Provide the (X, Y) coordinate of the cell's center where the given text is located.  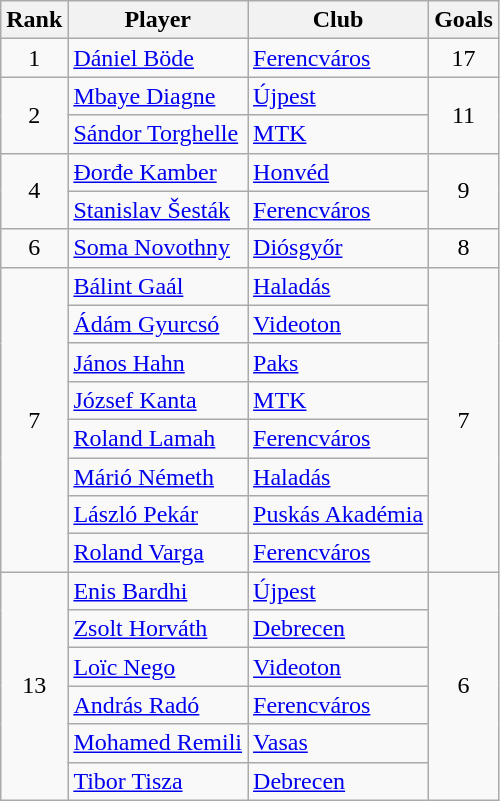
13 (34, 686)
Enis Bardhi (158, 591)
Puskás Akadémia (338, 515)
Paks (338, 362)
Tibor Tisza (158, 781)
László Pekár (158, 515)
Soma Novothny (158, 248)
Dániel Böde (158, 58)
17 (464, 58)
11 (464, 115)
Player (158, 20)
Zsolt Horváth (158, 629)
Bálint Gaál (158, 286)
9 (464, 191)
Mbaye Diagne (158, 96)
András Radó (158, 705)
Đorđe Kamber (158, 172)
János Hahn (158, 362)
József Kanta (158, 400)
4 (34, 191)
Diósgyőr (338, 248)
Stanislav Šesták (158, 210)
Loïc Nego (158, 667)
Goals (464, 20)
1 (34, 58)
Rank (34, 20)
Roland Varga (158, 553)
Vasas (338, 743)
2 (34, 115)
Honvéd (338, 172)
Mohamed Remili (158, 743)
Sándor Torghelle (158, 134)
Márió Németh (158, 477)
Club (338, 20)
Ádám Gyurcsó (158, 324)
8 (464, 248)
Roland Lamah (158, 438)
